Provide the (X, Y) coordinate of the cell's center where the given text is located.  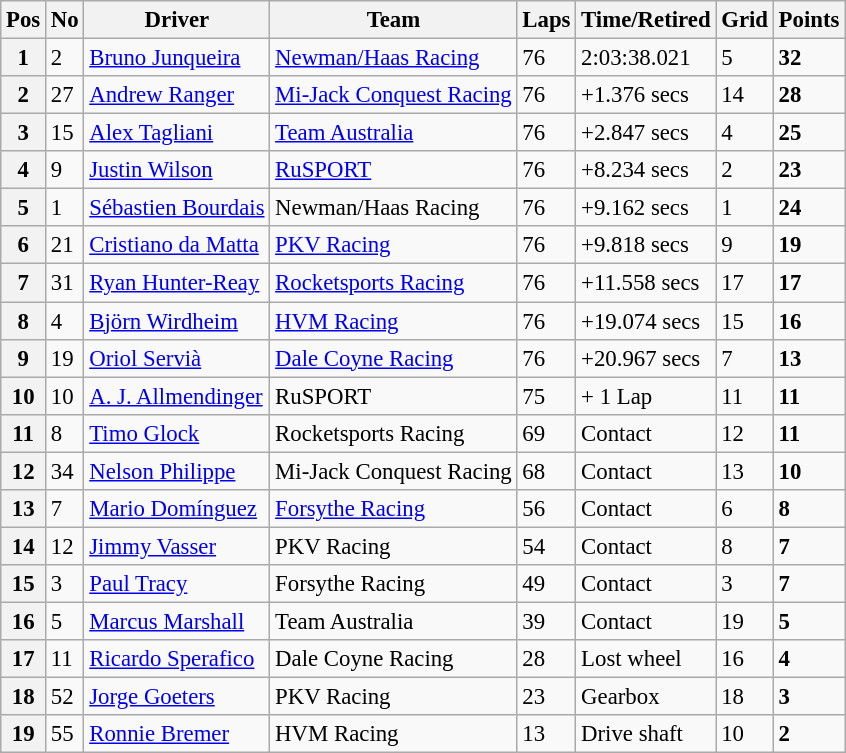
Gearbox (646, 697)
21 (65, 245)
68 (546, 471)
+9.818 secs (646, 245)
Grid (744, 20)
31 (65, 283)
Ryan Hunter-Reay (177, 283)
+11.558 secs (646, 283)
+8.234 secs (646, 170)
Points (808, 20)
Time/Retired (646, 20)
No (65, 20)
54 (546, 546)
Laps (546, 20)
34 (65, 471)
+1.376 secs (646, 95)
+ 1 Lap (646, 396)
Nelson Philippe (177, 471)
Ricardo Sperafico (177, 659)
56 (546, 509)
Pos (24, 20)
Justin Wilson (177, 170)
Bruno Junqueira (177, 58)
Mario Domínguez (177, 509)
Driver (177, 20)
Sébastien Bourdais (177, 208)
Alex Tagliani (177, 133)
+20.967 secs (646, 358)
+9.162 secs (646, 208)
75 (546, 396)
A. J. Allmendinger (177, 396)
55 (65, 734)
Oriol Servià (177, 358)
69 (546, 433)
52 (65, 697)
Ronnie Bremer (177, 734)
Jimmy Vasser (177, 546)
+19.074 secs (646, 321)
Andrew Ranger (177, 95)
49 (546, 584)
Marcus Marshall (177, 621)
Björn Wirdheim (177, 321)
Timo Glock (177, 433)
Lost wheel (646, 659)
Paul Tracy (177, 584)
32 (808, 58)
2:03:38.021 (646, 58)
27 (65, 95)
39 (546, 621)
Drive shaft (646, 734)
Team (394, 20)
Jorge Goeters (177, 697)
25 (808, 133)
Cristiano da Matta (177, 245)
+2.847 secs (646, 133)
24 (808, 208)
